Capture the cell that displays the provided text and extract its [x, y] central coordinate. 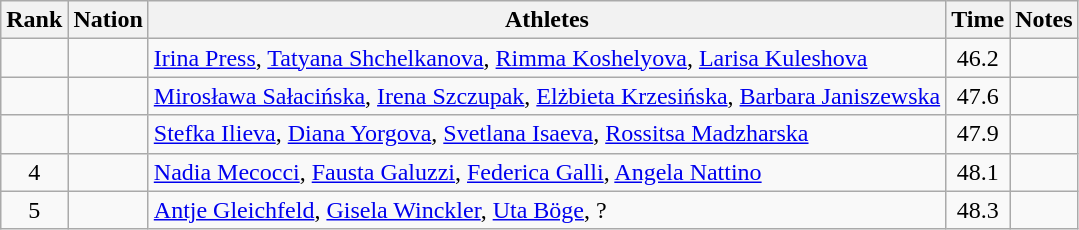
4 [34, 172]
Nadia Mecocci, Fausta Galuzzi, Federica Galli, Angela Nattino [546, 172]
48.1 [978, 172]
Stefka Ilieva, Diana Yorgova, Svetlana Isaeva, Rossitsa Madzharska [546, 134]
46.2 [978, 58]
Notes [1044, 20]
Irina Press, Tatyana Shchelkanova, Rimma Koshelyova, Larisa Kuleshova [546, 58]
47.6 [978, 96]
Nation [108, 20]
48.3 [978, 210]
Antje Gleichfeld, Gisela Winckler, Uta Böge, ? [546, 210]
Athletes [546, 20]
Rank [34, 20]
5 [34, 210]
Time [978, 20]
47.9 [978, 134]
Mirosława Sałacińska, Irena Szczupak, Elżbieta Krzesińska, Barbara Janiszewska [546, 96]
